Extract the [x, y] coordinate from the center of the cell holding the provided text.  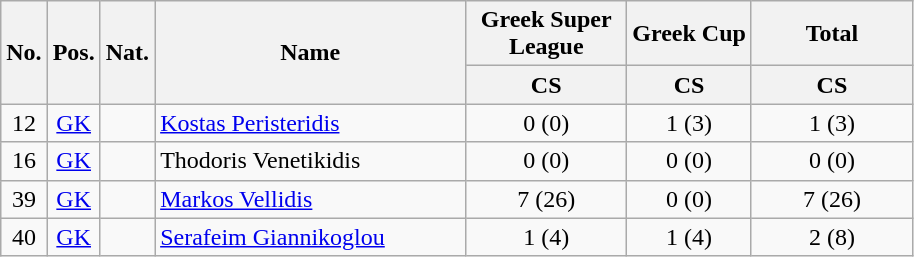
16 [24, 161]
2 (8) [832, 237]
Total [832, 34]
Thodoris Venetikidis [310, 161]
39 [24, 199]
Markos Vellidis [310, 199]
Nat. [127, 52]
Serafeim Giannikoglou [310, 237]
Greek Super League [546, 34]
40 [24, 237]
Kostas Peristeridis [310, 123]
Greek Cup [690, 34]
Pos. [74, 52]
Name [310, 52]
No. [24, 52]
12 [24, 123]
